Capture the cell that displays the provided text and extract its [x, y] central coordinate. 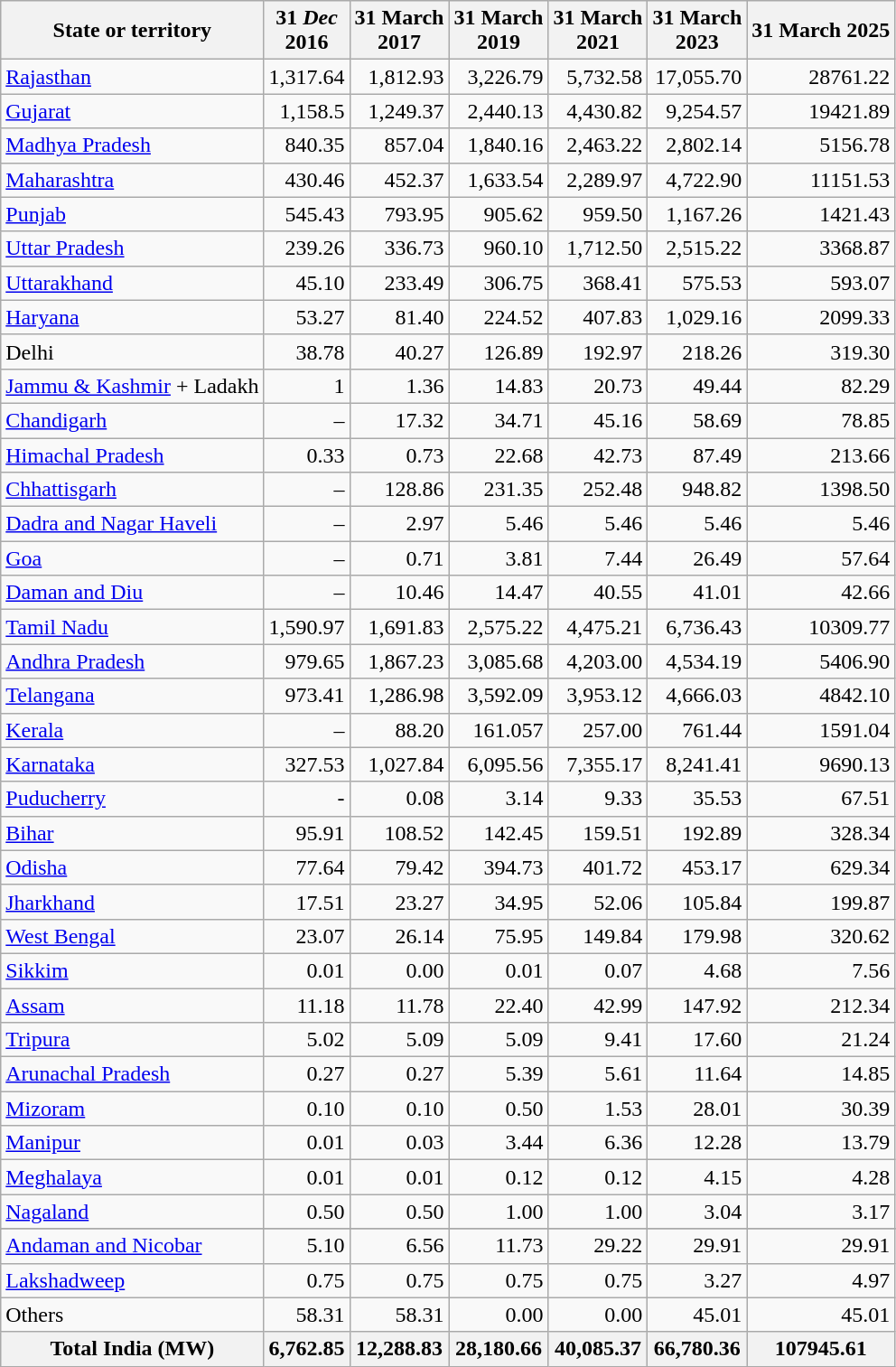
14.47 [499, 593]
3,953.12 [598, 696]
368.41 [598, 283]
161.057 [499, 730]
14.83 [499, 386]
1,317.64 [307, 77]
13.79 [821, 1143]
Uttar Pradesh [132, 248]
Dadra and Nagar Haveli [132, 524]
Rajasthan [132, 77]
128.86 [399, 490]
4,203.00 [598, 661]
3,085.68 [499, 661]
88.20 [399, 730]
105.84 [697, 902]
Kerala [132, 730]
75.95 [499, 936]
Others [132, 1315]
78.85 [821, 420]
40.55 [598, 593]
231.35 [499, 490]
218.26 [697, 351]
Assam [132, 1006]
Daman and Diu [132, 593]
1,167.26 [697, 214]
179.98 [697, 936]
407.83 [598, 317]
0.71 [399, 558]
320.62 [821, 936]
1,029.16 [697, 317]
Nagaland [132, 1212]
Delhi [132, 351]
23.27 [399, 902]
545.43 [307, 214]
11.73 [499, 1246]
17.60 [697, 1040]
Chandigarh [132, 420]
53.27 [307, 317]
1,712.50 [598, 248]
34.71 [499, 420]
4842.10 [821, 696]
126.89 [499, 351]
30.39 [821, 1109]
41.01 [697, 593]
979.65 [307, 661]
1,867.23 [399, 661]
142.45 [499, 833]
67.51 [821, 799]
948.82 [697, 490]
7,355.17 [598, 764]
319.30 [821, 351]
6,095.56 [499, 764]
Total India (MW) [132, 1349]
192.97 [598, 351]
31 March2019 [499, 31]
Andhra Pradesh [132, 661]
4,722.90 [697, 180]
401.72 [598, 867]
52.06 [598, 902]
11.64 [697, 1074]
Punjab [132, 214]
1398.50 [821, 490]
Telangana [132, 696]
1,027.84 [399, 764]
5.02 [307, 1040]
7.56 [821, 970]
452.37 [399, 180]
11.78 [399, 1006]
17,055.70 [697, 77]
77.64 [307, 867]
840.35 [307, 145]
0.73 [399, 454]
0.03 [399, 1143]
11151.53 [821, 180]
20.73 [598, 386]
Tamil Nadu [132, 627]
1,812.93 [399, 77]
2,289.97 [598, 180]
35.53 [697, 799]
Puducherry [132, 799]
29.22 [598, 1246]
Arunachal Pradesh [132, 1074]
State or territory [132, 31]
192.89 [697, 833]
95.91 [307, 833]
252.48 [598, 490]
4,430.82 [598, 111]
28.01 [697, 1109]
212.34 [821, 1006]
5,732.58 [598, 77]
3,226.79 [499, 77]
2099.33 [821, 317]
19421.89 [821, 111]
23.07 [307, 936]
31 March2017 [399, 31]
9690.13 [821, 764]
Uttarakhand [132, 283]
224.52 [499, 317]
5406.90 [821, 661]
453.17 [697, 867]
593.07 [821, 283]
40.27 [399, 351]
79.42 [399, 867]
42.99 [598, 1006]
1,691.83 [399, 627]
17.51 [307, 902]
4.15 [697, 1177]
6,736.43 [697, 627]
239.26 [307, 248]
Himachal Pradesh [132, 454]
5.10 [307, 1246]
257.00 [598, 730]
1 [307, 386]
10309.77 [821, 627]
Jammu & Kashmir + Ladakh [132, 386]
31 March2021 [598, 31]
Meghalaya [132, 1177]
3.04 [697, 1212]
12.28 [697, 1143]
1,286.98 [399, 696]
147.92 [697, 1006]
575.53 [697, 283]
- [307, 799]
3.17 [821, 1212]
629.34 [821, 867]
5156.78 [821, 145]
3.81 [499, 558]
12,288.83 [399, 1349]
2,440.13 [499, 111]
87.49 [697, 454]
Mizoram [132, 1109]
159.51 [598, 833]
3,592.09 [499, 696]
Manipur [132, 1143]
Lakshadweep [132, 1280]
Maharashtra [132, 180]
336.73 [399, 248]
26.49 [697, 558]
9.33 [598, 799]
1,249.37 [399, 111]
Bihar [132, 833]
21.24 [821, 1040]
4.68 [697, 970]
2,802.14 [697, 145]
82.29 [821, 386]
3.44 [499, 1143]
34.95 [499, 902]
857.04 [399, 145]
328.34 [821, 833]
Sikkim [132, 970]
6.56 [399, 1246]
108.52 [399, 833]
3.27 [697, 1280]
Odisha [132, 867]
0.33 [307, 454]
6.36 [598, 1143]
45.10 [307, 283]
45.16 [598, 420]
9.41 [598, 1040]
960.10 [499, 248]
11.18 [307, 1006]
5.61 [598, 1074]
40,085.37 [598, 1349]
1,158.5 [307, 111]
49.44 [697, 386]
3368.87 [821, 248]
5.39 [499, 1074]
9,254.57 [697, 111]
31 March 2025 [821, 31]
66,780.36 [697, 1349]
430.46 [307, 180]
905.62 [499, 214]
Chhattisgarh [132, 490]
6,762.85 [307, 1349]
22.40 [499, 1006]
14.85 [821, 1074]
42.73 [598, 454]
57.64 [821, 558]
28,180.66 [499, 1349]
26.14 [399, 936]
149.84 [598, 936]
Karnataka [132, 764]
1,633.54 [499, 180]
394.73 [499, 867]
Goa [132, 558]
8,241.41 [697, 764]
761.44 [697, 730]
973.41 [307, 696]
2.97 [399, 524]
0.07 [598, 970]
4.28 [821, 1177]
306.75 [499, 283]
4.97 [821, 1280]
2,575.22 [499, 627]
2,463.22 [598, 145]
1421.43 [821, 214]
10.46 [399, 593]
West Bengal [132, 936]
31 March2023 [697, 31]
81.40 [399, 317]
0.08 [399, 799]
1.53 [598, 1109]
Andaman and Nicobar [132, 1246]
31 Dec2016 [307, 31]
199.87 [821, 902]
4,666.03 [697, 696]
1,590.97 [307, 627]
233.49 [399, 283]
17.32 [399, 420]
793.95 [399, 214]
28761.22 [821, 77]
22.68 [499, 454]
Haryana [132, 317]
Jharkhand [132, 902]
1,840.16 [499, 145]
4,534.19 [697, 661]
107945.61 [821, 1349]
2,515.22 [697, 248]
213.66 [821, 454]
58.69 [697, 420]
959.50 [598, 214]
Madhya Pradesh [132, 145]
4,475.21 [598, 627]
Tripura [132, 1040]
1591.04 [821, 730]
38.78 [307, 351]
1.36 [399, 386]
327.53 [307, 764]
3.14 [499, 799]
Gujarat [132, 111]
42.66 [821, 593]
7.44 [598, 558]
